Extract the [X, Y] coordinate from the center of the cell holding the provided text.  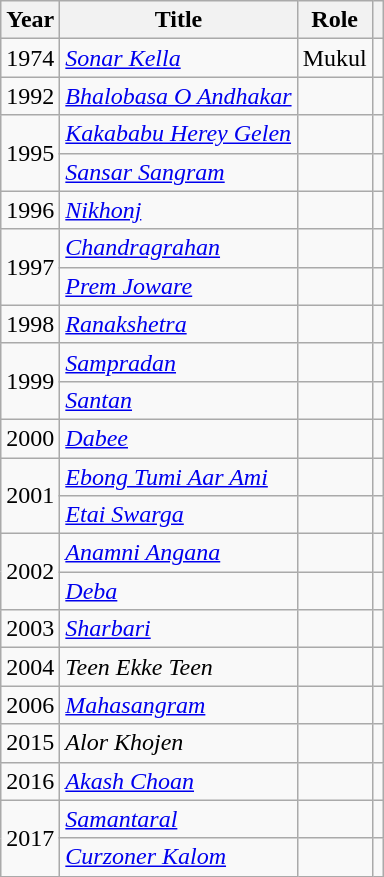
1997 [30, 267]
Kakababu Herey Gelen [178, 134]
Prem Joware [178, 286]
Sonar Kella [178, 58]
Anamni Angana [178, 553]
Deba [178, 591]
2015 [30, 743]
1998 [30, 324]
1974 [30, 58]
1999 [30, 381]
2006 [30, 705]
Sampradan [178, 362]
2017 [30, 838]
1995 [30, 153]
Mukul [334, 58]
2003 [30, 629]
Akash Choan [178, 781]
Curzoner Kalom [178, 857]
Samantaral [178, 819]
2000 [30, 438]
Ranakshetra [178, 324]
1992 [30, 96]
Chandragrahan [178, 248]
Mahasangram [178, 705]
Alor Khojen [178, 743]
Title [178, 20]
2004 [30, 667]
Year [30, 20]
2016 [30, 781]
Sansar Sangram [178, 172]
Bhalobasa O Andhakar [178, 96]
Etai Swarga [178, 515]
Sharbari [178, 629]
Role [334, 20]
1996 [30, 210]
2002 [30, 572]
Ebong Tumi Aar Ami [178, 477]
Dabee [178, 438]
Santan [178, 400]
Teen Ekke Teen [178, 667]
2001 [30, 496]
Nikhonj [178, 210]
